Return [X, Y] of the center of cell containing provided text 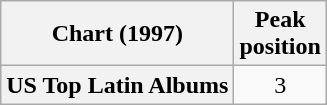
US Top Latin Albums [118, 85]
Chart (1997) [118, 34]
3 [280, 85]
Peakposition [280, 34]
